Extract the (x, y) coordinate from the center of the cell holding the provided text.  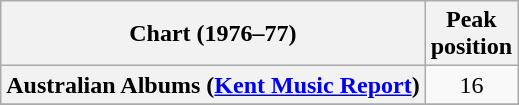
Peakposition (471, 34)
Australian Albums (Kent Music Report) (213, 85)
16 (471, 85)
Chart (1976–77) (213, 34)
